Detect which cell encompasses the target text, then output its (x, y) center coordinate. 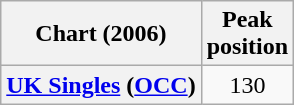
130 (247, 85)
Chart (2006) (101, 34)
UK Singles (OCC) (101, 85)
Peakposition (247, 34)
